Locate the cell with the specified text and output its [x, y] center coordinate. 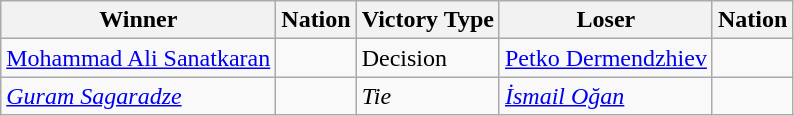
Petko Dermendzhiev [606, 58]
Decision [428, 58]
İsmail Oğan [606, 96]
Mohammad Ali Sanatkaran [138, 58]
Winner [138, 20]
Victory Type [428, 20]
Guram Sagaradze [138, 96]
Tie [428, 96]
Loser [606, 20]
